Identify which cell holds the provided text, then report its [x, y] central coordinate. 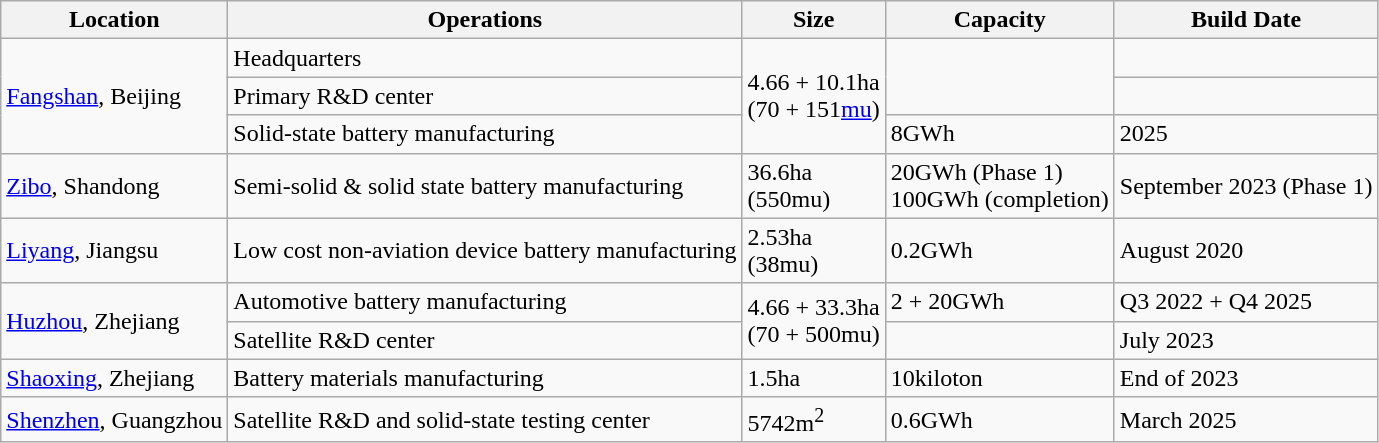
Shaoxing, Zhejiang [114, 378]
Primary R&D center [485, 96]
Headquarters [485, 58]
Battery materials manufacturing [485, 378]
Semi-solid & solid state battery manufacturing [485, 186]
Satellite R&D and solid-state testing center [485, 420]
20GWh (Phase 1)100GWh (completion) [1000, 186]
Build Date [1246, 20]
July 2023 [1246, 340]
Automotive battery manufacturing [485, 302]
Operations [485, 20]
Satellite R&D center [485, 340]
8GWh [1000, 134]
Shenzhen, Guangzhou [114, 420]
4.66 + 10.1ha(70 + 151mu) [814, 96]
Huzhou, Zhejiang [114, 321]
September 2023 (Phase 1) [1246, 186]
1.5ha [814, 378]
5742m2 [814, 420]
Zibo, Shandong [114, 186]
March 2025 [1246, 420]
2 + 20GWh [1000, 302]
Low cost non-aviation device battery manufacturing [485, 250]
Q3 2022 + Q4 2025 [1246, 302]
10kiloton [1000, 378]
Location [114, 20]
Size [814, 20]
Fangshan, Beijing [114, 96]
2025 [1246, 134]
August 2020 [1246, 250]
0.6GWh [1000, 420]
2.53ha(38mu) [814, 250]
Capacity [1000, 20]
0.2GWh [1000, 250]
End of 2023 [1246, 378]
4.66 + 33.3ha(70 + 500mu) [814, 321]
36.6ha(550mu) [814, 186]
Solid-state battery manufacturing [485, 134]
Liyang, Jiangsu [114, 250]
